Determine the [x, y] coordinate at the center of the cell enclosing the given text.  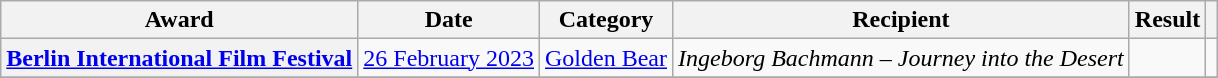
Recipient [902, 20]
Berlin International Film Festival [180, 58]
26 February 2023 [449, 58]
Category [606, 20]
Result [1167, 20]
Ingeborg Bachmann – Journey into the Desert [902, 58]
Date [449, 20]
Award [180, 20]
Golden Bear [606, 58]
